Pinpoint the cell where the given text exists, returning its [X, Y] midpoint coordinate. 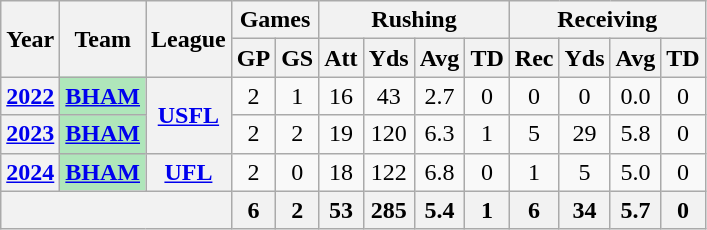
120 [388, 134]
USFL [189, 115]
5.8 [636, 134]
6.3 [440, 134]
43 [388, 96]
Att [341, 58]
5.0 [636, 172]
UFL [189, 172]
Rushing [414, 20]
53 [341, 210]
Games [274, 20]
5.4 [440, 210]
League [189, 39]
18 [341, 172]
Rec [534, 58]
34 [584, 210]
2022 [30, 96]
GS [298, 58]
285 [388, 210]
Team [103, 39]
6.8 [440, 172]
122 [388, 172]
Year [30, 39]
29 [584, 134]
Receiving [607, 20]
GP [253, 58]
2024 [30, 172]
5.7 [636, 210]
2.7 [440, 96]
0.0 [636, 96]
19 [341, 134]
16 [341, 96]
2023 [30, 134]
